Capture the cell that displays the provided text and extract its (X, Y) central coordinate. 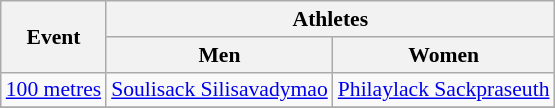
Men (220, 55)
Soulisack Silisavadymao (220, 90)
Event (54, 36)
Philaylack Sackpraseuth (444, 90)
100 metres (54, 90)
Women (444, 55)
Athletes (330, 19)
